Return the [x, y] coordinate for the center point of the cell that contains the specified text.  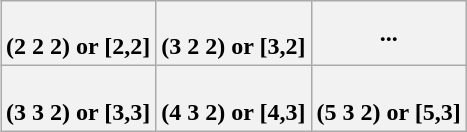
(3 2 2) or [3,2] [234, 34]
(4 3 2) or [4,3] [234, 98]
(5 3 2) or [5,3] [388, 98]
(3 3 2) or [3,3] [78, 98]
(2 2 2) or [2,2] [78, 34]
... [388, 34]
